Locate the cell with the specified text and output its [X, Y] center coordinate. 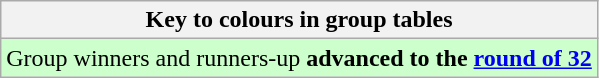
Group winners and runners-up advanced to the round of 32 [300, 58]
Key to colours in group tables [300, 20]
